Extract the [x, y] coordinate from the center of the cell holding the provided text.  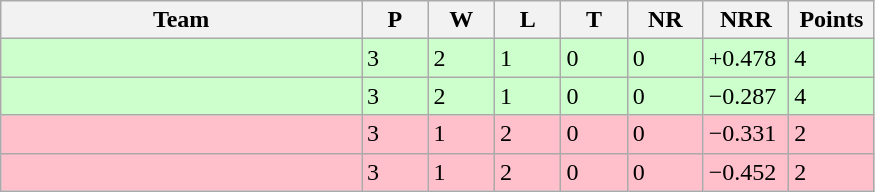
−0.287 [746, 96]
W [461, 20]
Points [832, 20]
−0.452 [746, 172]
P [395, 20]
+0.478 [746, 58]
−0.331 [746, 134]
L [527, 20]
NR [665, 20]
T [594, 20]
Team [182, 20]
NRR [746, 20]
